Determine the [x, y] coordinate at the center of the cell enclosing the given text.  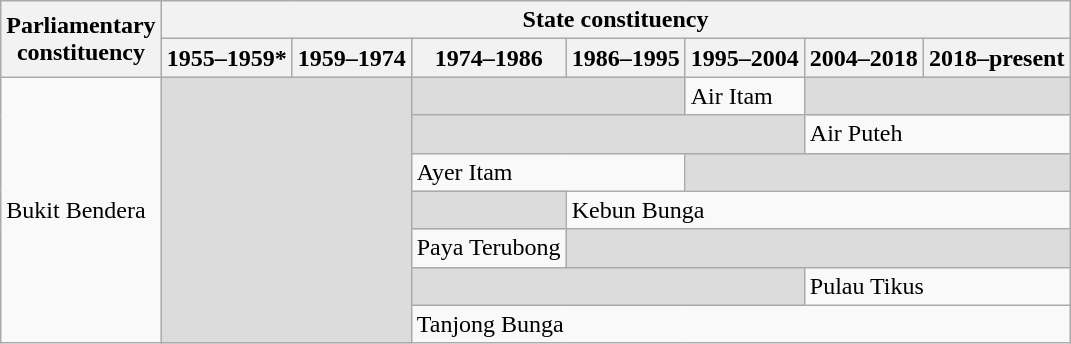
Air Puteh [937, 134]
Kebun Bunga [818, 210]
Ayer Itam [548, 172]
1955–1959* [226, 58]
1974–1986 [488, 58]
1995–2004 [744, 58]
2004–2018 [864, 58]
Pulau Tikus [937, 286]
Paya Terubong [488, 248]
Tanjong Bunga [740, 324]
Air Itam [744, 96]
Bukit Bendera [81, 210]
1959–1974 [352, 58]
2018–present [996, 58]
Parliamentaryconstituency [81, 39]
1986–1995 [626, 58]
State constituency [616, 20]
